Identify which cell holds the provided text, then report its [x, y] central coordinate. 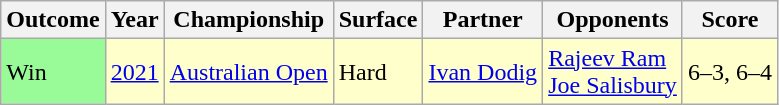
Hard [378, 72]
2021 [134, 72]
Win [53, 72]
Ivan Dodig [483, 72]
6–3, 6–4 [730, 72]
Opponents [613, 20]
Score [730, 20]
Surface [378, 20]
Rajeev Ram Joe Salisbury [613, 72]
Year [134, 20]
Championship [248, 20]
Australian Open [248, 72]
Outcome [53, 20]
Partner [483, 20]
